Search for the cell housing the specified text and yield its [x, y] center coordinate. 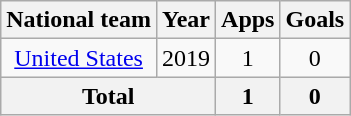
Total [108, 96]
2019 [186, 58]
Year [186, 20]
Apps [248, 20]
United States [79, 58]
Goals [315, 20]
National team [79, 20]
